Provide the (X, Y) coordinate of the cell's center where the given text is located.  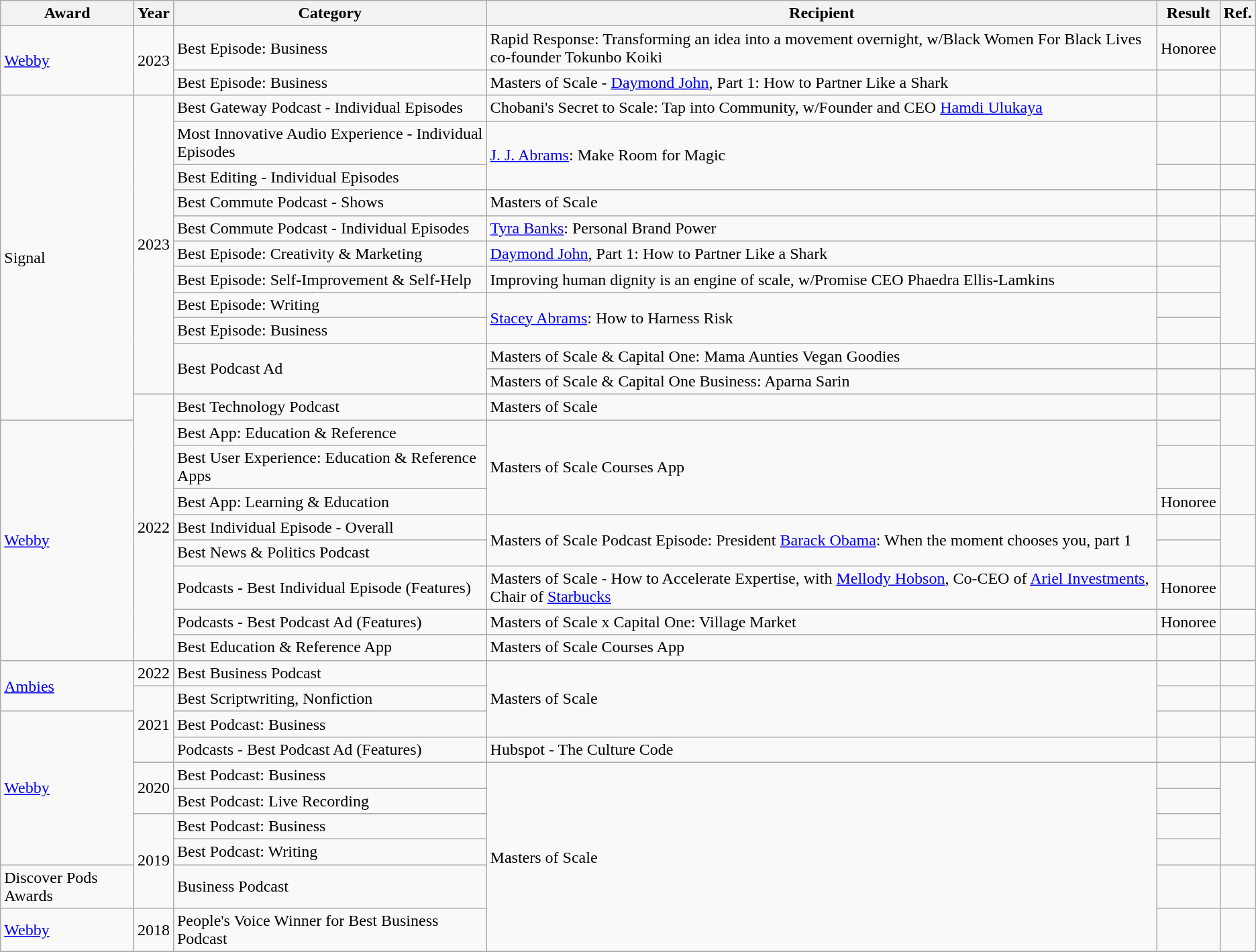
Best Commute Podcast - Individual Episodes (330, 228)
Improving human dignity is an engine of scale, w/Promise CEO Phaedra Ellis-Lamkins (821, 279)
Ref. (1237, 13)
Stacey Abrams: How to Harness Risk (821, 317)
Best Gateway Podcast - Individual Episodes (330, 108)
Best Episode: Writing (330, 305)
2019 (153, 861)
2020 (153, 788)
Award (67, 13)
Ambies (67, 686)
Category (330, 13)
Masters of Scale - Daymond John, Part 1: How to Partner Like a Shark (821, 83)
Tyra Banks: Personal Brand Power (821, 228)
Masters of Scale & Capital One: Mama Aunties Vegan Goodies (821, 356)
Most Innovative Audio Experience - Individual Episodes (330, 142)
Best News & Politics Podcast (330, 553)
Discover Pods Awards (67, 887)
Best Editing - Individual Episodes (330, 177)
Best User Experience: Education & Reference Apps (330, 467)
2021 (153, 724)
Best Scriptwriting, Nonfiction (330, 698)
Best Episode: Self-Improvement & Self-Help (330, 279)
Result (1188, 13)
Best App: Learning & Education (330, 502)
Best Business Podcast (330, 673)
Masters of Scale & Capital One Business: Aparna Sarin (821, 382)
Recipient (821, 13)
Best Commute Podcast - Shows (330, 203)
Year (153, 13)
Best Technology Podcast (330, 407)
2018 (153, 930)
Business Podcast (330, 887)
Masters of Scale - How to Accelerate Expertise, with Mellody Hobson, Co-CEO of Ariel Investments, Chair of Starbucks (821, 588)
People's Voice Winner for Best Business Podcast (330, 930)
Best Individual Episode - Overall (330, 527)
Best Episode: Creativity & Marketing (330, 254)
Chobani's Secret to Scale: Tap into Community, w/Founder and CEO Hamdi Ulukaya (821, 108)
Best Podcast Ad (330, 369)
Best Education & Reference App (330, 647)
Best Podcast: Writing (330, 852)
Best App: Education & Reference (330, 433)
Hubspot - The Culture Code (821, 749)
Daymond John, Part 1: How to Partner Like a Shark (821, 254)
Podcasts - Best Individual Episode (Features) (330, 588)
Rapid Response: Transforming an idea into a movement overnight, w/Black Women For Black Lives co-founder Tokunbo Koiki (821, 48)
Masters of Scale Podcast Episode: President Barack Obama: When the moment chooses you, part 1 (821, 540)
Best Podcast: Live Recording (330, 800)
Signal (67, 258)
J. J. Abrams: Make Room for Magic (821, 156)
Masters of Scale x Capital One: Village Market (821, 622)
